Locate the cell with the specified text and output its (X, Y) center coordinate. 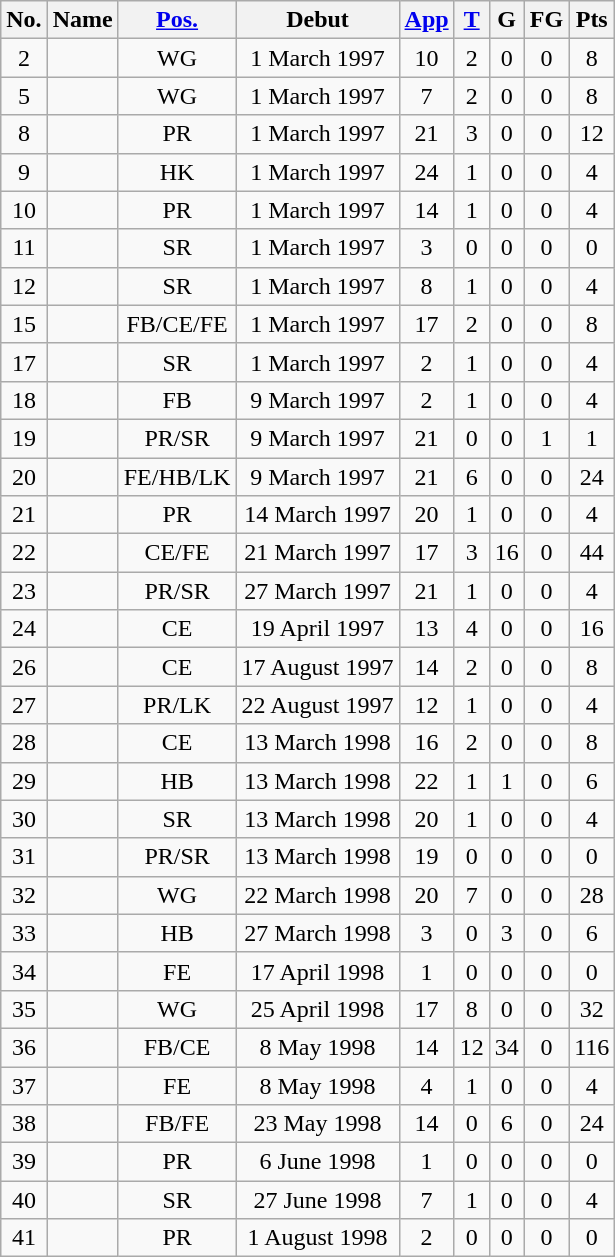
Name (82, 20)
App (426, 20)
44 (592, 553)
FB/CE/FE (177, 324)
13 (426, 629)
23 (24, 591)
FB/CE (177, 1047)
G (506, 20)
Pts (592, 20)
27 (24, 705)
17 April 1998 (318, 971)
35 (24, 1009)
HK (177, 172)
39 (24, 1162)
5 (24, 96)
18 (24, 400)
22 August 1997 (318, 705)
14 March 1997 (318, 515)
29 (24, 781)
Debut (318, 20)
23 May 1998 (318, 1124)
Pos. (177, 20)
25 April 1998 (318, 1009)
6 June 1998 (318, 1162)
36 (24, 1047)
15 (24, 324)
FB/FE (177, 1124)
41 (24, 1238)
PR/LK (177, 705)
9 (24, 172)
1 August 1998 (318, 1238)
26 (24, 667)
19 April 1997 (318, 629)
31 (24, 857)
38 (24, 1124)
CE/FE (177, 553)
22 March 1998 (318, 895)
33 (24, 933)
No. (24, 20)
27 June 1998 (318, 1200)
21 March 1997 (318, 553)
40 (24, 1200)
FG (546, 20)
37 (24, 1085)
116 (592, 1047)
FB (177, 400)
FE/HB/LK (177, 477)
27 March 1998 (318, 933)
17 August 1997 (318, 667)
30 (24, 819)
T (472, 20)
11 (24, 248)
27 March 1997 (318, 591)
